Scan for the cell matching the given text and deliver its (X, Y) coordinate at center. 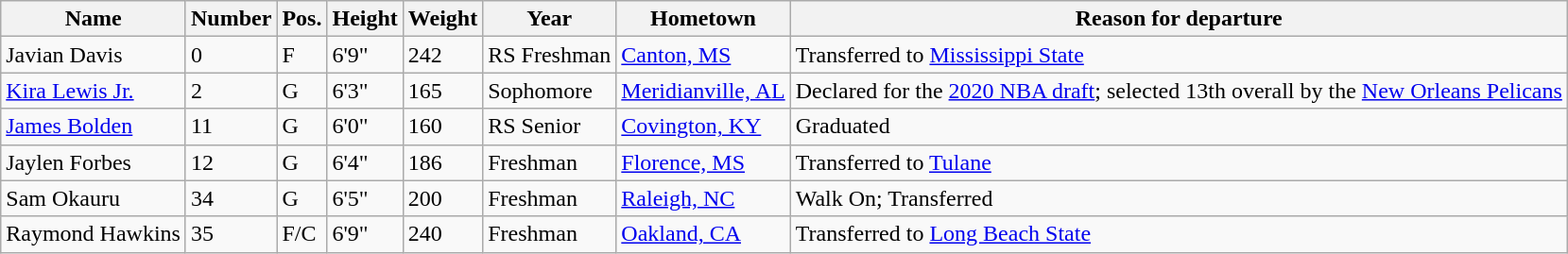
240 (442, 234)
165 (442, 91)
Reason for departure (1179, 19)
Year (550, 19)
34 (231, 198)
6'0" (365, 127)
Javian Davis (94, 55)
Canton, MS (703, 55)
Kira Lewis Jr. (94, 91)
James Bolden (94, 127)
2 (231, 91)
0 (231, 55)
Height (365, 19)
Sam Okauru (94, 198)
Name (94, 19)
Hometown (703, 19)
Raymond Hawkins (94, 234)
Jaylen Forbes (94, 162)
Pos. (302, 19)
242 (442, 55)
6'5" (365, 198)
35 (231, 234)
Graduated (1179, 127)
Meridianville, AL (703, 91)
Covington, KY (703, 127)
Walk On; Transferred (1179, 198)
Florence, MS (703, 162)
6'4" (365, 162)
160 (442, 127)
Transferred to Long Beach State (1179, 234)
Declared for the 2020 NBA draft; selected 13th overall by the New Orleans Pelicans (1179, 91)
Transferred to Mississippi State (1179, 55)
F/C (302, 234)
Sophomore (550, 91)
RS Freshman (550, 55)
11 (231, 127)
Weight (442, 19)
200 (442, 198)
Oakland, CA (703, 234)
Number (231, 19)
Raleigh, NC (703, 198)
12 (231, 162)
RS Senior (550, 127)
Transferred to Tulane (1179, 162)
F (302, 55)
186 (442, 162)
6'3" (365, 91)
